Find where the given text appears and provide that cell's center as [x, y] coordinate. 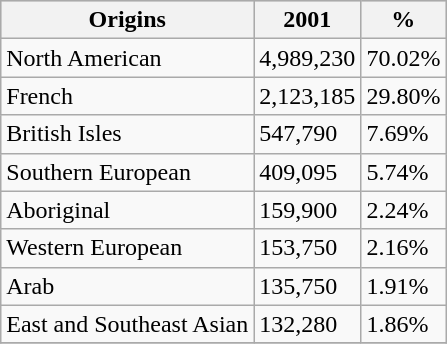
1.91% [404, 286]
% [404, 20]
East and Southeast Asian [128, 324]
Origins [128, 20]
132,280 [308, 324]
British Isles [128, 134]
2,123,185 [308, 96]
Arab [128, 286]
547,790 [308, 134]
2.24% [404, 210]
French [128, 96]
2001 [308, 20]
159,900 [308, 210]
29.80% [404, 96]
Southern European [128, 172]
5.74% [404, 172]
4,989,230 [308, 58]
North American [128, 58]
Aboriginal [128, 210]
409,095 [308, 172]
Western European [128, 248]
7.69% [404, 134]
1.86% [404, 324]
153,750 [308, 248]
2.16% [404, 248]
135,750 [308, 286]
70.02% [404, 58]
